Locate the cell with the specified text and output its [X, Y] center coordinate. 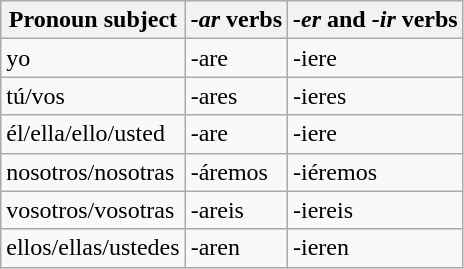
Pronoun subject [93, 20]
-ieres [376, 96]
ellos/ellas/ustedes [93, 248]
-areis [236, 210]
-ares [236, 96]
-ieren [376, 248]
-iereis [376, 210]
yo [93, 58]
-er and -ir verbs [376, 20]
-aren [236, 248]
-iéremos [376, 172]
tú/vos [93, 96]
nosotros/nosotras [93, 172]
vosotros/vosotras [93, 210]
él/ella/ello/usted [93, 134]
-ar verbs [236, 20]
-áremos [236, 172]
